From the cell containing the given text, extract its center point as (X, Y) coordinate. 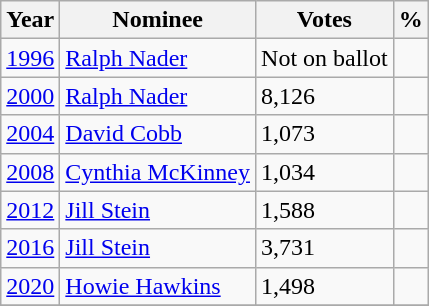
2000 (30, 96)
2016 (30, 248)
2008 (30, 172)
Cynthia McKinney (158, 172)
1996 (30, 58)
% (410, 20)
1,498 (325, 286)
David Cobb (158, 134)
Nominee (158, 20)
1,034 (325, 172)
2012 (30, 210)
Year (30, 20)
2020 (30, 286)
Not on ballot (325, 58)
Votes (325, 20)
8,126 (325, 96)
Howie Hawkins (158, 286)
1,588 (325, 210)
1,073 (325, 134)
2004 (30, 134)
3,731 (325, 248)
